From the cell containing the given text, extract its center point as [X, Y] coordinate. 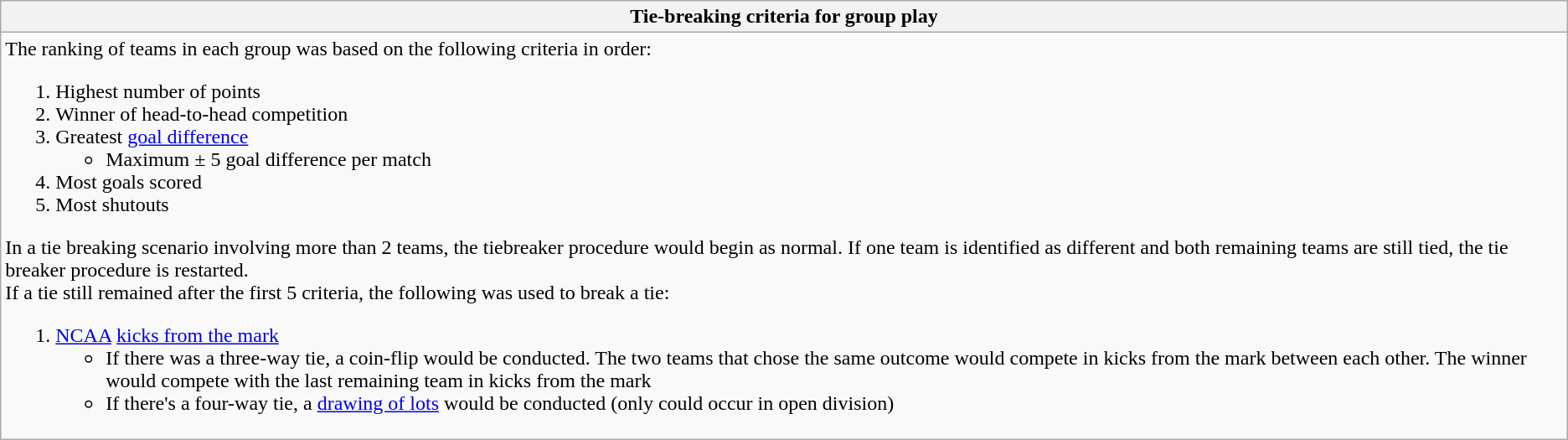
Tie-breaking criteria for group play [784, 17]
